Determine the (X, Y) coordinate at the center of the cell enclosing the given text.  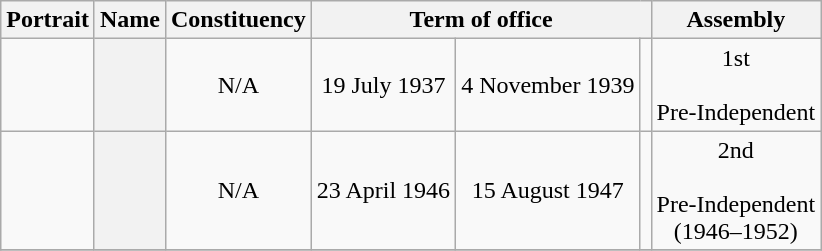
Portrait (48, 20)
2ndPre-Independent (1946–1952) (736, 190)
15 August 1947 (548, 190)
1stPre-Independent (736, 85)
Constituency (238, 20)
4 November 1939 (548, 85)
19 July 1937 (383, 85)
23 April 1946 (383, 190)
Assembly (736, 20)
Name (130, 20)
Term of office (481, 20)
